Detect which cell encompasses the target text, then output its [x, y] center coordinate. 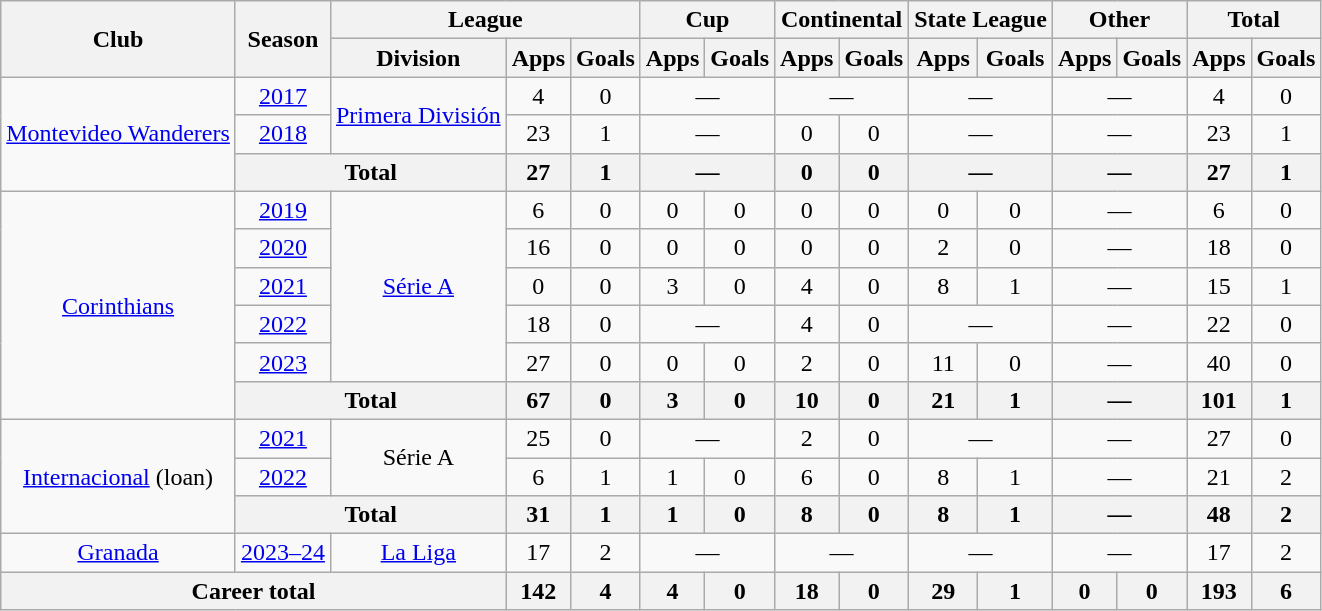
10 [807, 400]
31 [538, 515]
Granada [118, 553]
Corinthians [118, 305]
40 [1219, 362]
Career total [254, 591]
Cup [707, 20]
11 [944, 362]
State League [981, 20]
15 [1219, 286]
2020 [282, 248]
67 [538, 400]
2018 [282, 134]
142 [538, 591]
2023 [282, 362]
101 [1219, 400]
La Liga [418, 553]
Club [118, 39]
29 [944, 591]
Other [1119, 20]
22 [1219, 324]
Season [282, 39]
Continental [842, 20]
2017 [282, 96]
16 [538, 248]
2019 [282, 210]
193 [1219, 591]
Division [418, 58]
Internacional (loan) [118, 476]
League [485, 20]
2023–24 [282, 553]
48 [1219, 515]
25 [538, 438]
Primera División [418, 115]
Montevideo Wanderers [118, 134]
